Find where the given text appears and provide that cell's center as [X, Y] coordinate. 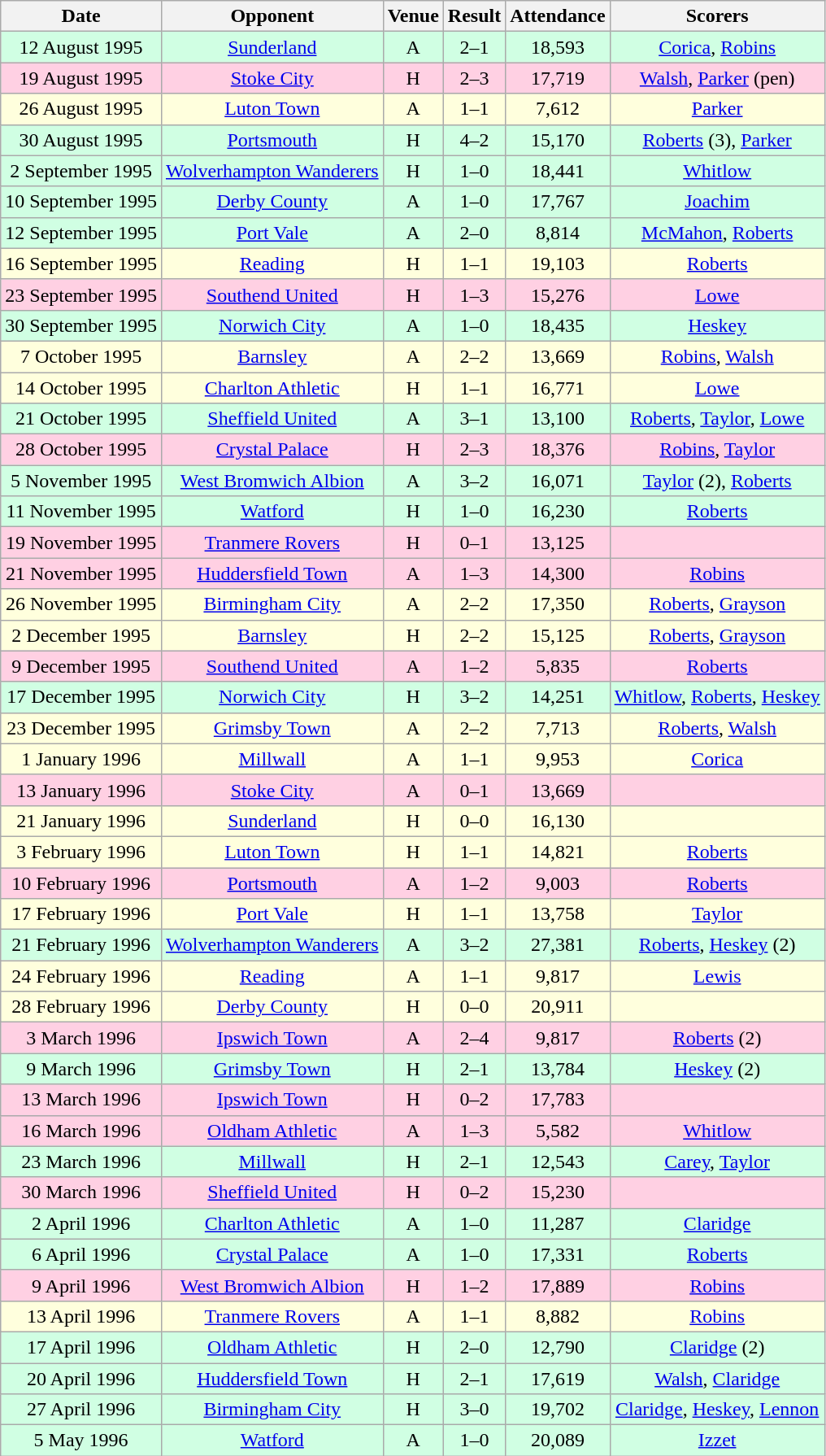
19 August 1995 [81, 78]
28 October 1995 [81, 450]
21 January 1996 [81, 821]
5 November 1995 [81, 481]
Roberts (2) [717, 1038]
2–4 [474, 1038]
2 December 1995 [81, 635]
23 September 1995 [81, 294]
19,702 [558, 1410]
McMahon, Roberts [717, 233]
Carey, Taylor [717, 1162]
20 April 1996 [81, 1379]
17,331 [558, 1254]
Roberts, Heskey (2) [717, 945]
28 February 1996 [81, 1007]
12 September 1995 [81, 233]
Result [474, 16]
16,071 [558, 481]
Walsh, Claridge [717, 1379]
Heskey [717, 325]
9 April 1996 [81, 1285]
9,003 [558, 883]
10 September 1995 [81, 202]
Robins, Taylor [717, 450]
14,300 [558, 573]
3 March 1996 [81, 1038]
Date [81, 16]
13,125 [558, 543]
10 February 1996 [81, 883]
13,758 [558, 914]
3–1 [474, 419]
2 September 1995 [81, 171]
Opponent [272, 16]
18,441 [558, 171]
17 April 1996 [81, 1347]
7,612 [558, 109]
Robins, Walsh [717, 356]
26 November 1995 [81, 604]
23 December 1995 [81, 728]
Attendance [558, 16]
21 February 1996 [81, 945]
17 February 1996 [81, 914]
21 November 1995 [81, 573]
Claridge [717, 1223]
23 March 1996 [81, 1162]
5,582 [558, 1131]
16 September 1995 [81, 264]
15,230 [558, 1192]
14 October 1995 [81, 388]
Claridge, Heskey, Lennon [717, 1410]
7 October 1995 [81, 356]
17,719 [558, 78]
6 April 1996 [81, 1254]
30 March 1996 [81, 1192]
26 August 1995 [81, 109]
19,103 [558, 264]
Taylor (2), Roberts [717, 481]
8,814 [558, 233]
15,125 [558, 635]
13 April 1996 [81, 1316]
Whitlow, Roberts, Heskey [717, 697]
1 January 1996 [81, 759]
Roberts (3), Parker [717, 140]
Roberts, Taylor, Lowe [717, 419]
12,790 [558, 1347]
27 April 1996 [81, 1410]
14,251 [558, 697]
11 November 1995 [81, 512]
16,771 [558, 388]
Joachim [717, 202]
17 December 1995 [81, 697]
13 March 1996 [81, 1100]
17,783 [558, 1100]
24 February 1996 [81, 976]
Parker [717, 109]
30 August 1995 [81, 140]
17,350 [558, 604]
3–0 [474, 1410]
16,130 [558, 821]
Walsh, Parker (pen) [717, 78]
Corica, Robins [717, 47]
7,713 [558, 728]
12 August 1995 [81, 47]
11,287 [558, 1223]
15,170 [558, 140]
16 March 1996 [81, 1131]
12,543 [558, 1162]
13,100 [558, 419]
27,381 [558, 945]
Izzet [717, 1441]
9 December 1995 [81, 666]
20,911 [558, 1007]
19 November 1995 [81, 543]
21 October 1995 [81, 419]
18,435 [558, 325]
5,835 [558, 666]
2 April 1996 [81, 1223]
17,767 [558, 202]
18,593 [558, 47]
18,376 [558, 450]
15,276 [558, 294]
4–2 [474, 140]
17,619 [558, 1379]
30 September 1995 [81, 325]
20,089 [558, 1441]
8,882 [558, 1316]
5 May 1996 [81, 1441]
13,784 [558, 1069]
Venue [413, 16]
Claridge (2) [717, 1347]
9,953 [558, 759]
14,821 [558, 852]
13 January 1996 [81, 790]
Heskey (2) [717, 1069]
Taylor [717, 914]
3 February 1996 [81, 852]
Lewis [717, 976]
Roberts, Walsh [717, 728]
9 March 1996 [81, 1069]
17,889 [558, 1285]
Scorers [717, 16]
16,230 [558, 512]
Corica [717, 759]
